Identify which cell holds the provided text, then report its (x, y) central coordinate. 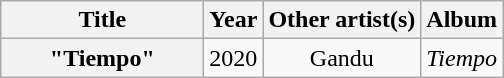
Album (462, 20)
2020 (234, 58)
"Tiempo" (102, 58)
Year (234, 20)
Title (102, 20)
Gandu (342, 58)
Tiempo (462, 58)
Other artist(s) (342, 20)
